Determine the (x, y) coordinate at the center of the cell enclosing the given text.  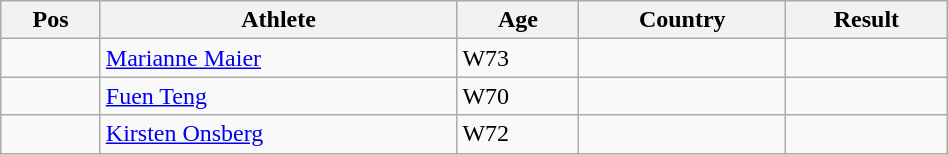
W72 (518, 134)
Kirsten Onsberg (278, 134)
Result (867, 20)
Age (518, 20)
Pos (51, 20)
Marianne Maier (278, 58)
W70 (518, 96)
Fuen Teng (278, 96)
Country (682, 20)
W73 (518, 58)
Athlete (278, 20)
